From the cell containing the given text, extract its center point as (x, y) coordinate. 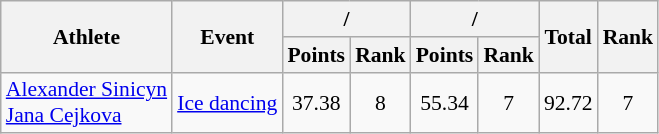
Event (227, 36)
Alexander Sinicyn Jana Cejkova (86, 102)
8 (380, 102)
Athlete (86, 36)
55.34 (445, 102)
Ice dancing (227, 102)
Total (568, 36)
92.72 (568, 102)
37.38 (316, 102)
